Find where the given text appears and provide that cell's center as (X, Y) coordinate. 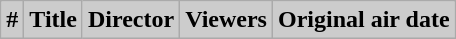
# (12, 20)
Original air date (364, 20)
Title (54, 20)
Viewers (226, 20)
Director (130, 20)
